From the cell containing the given text, extract its center point as (x, y) coordinate. 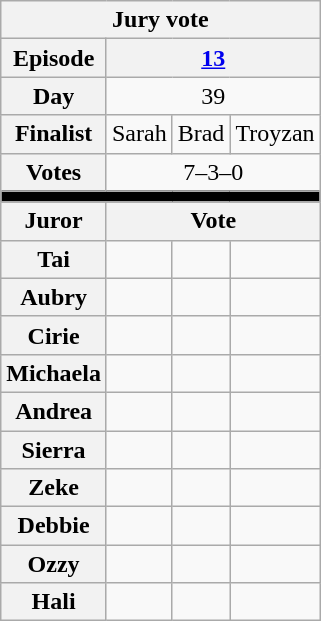
Ozzy (54, 564)
Brad (201, 134)
Jury vote (160, 20)
Sierra (54, 449)
Day (54, 96)
Juror (54, 221)
Troyzan (275, 134)
Michaela (54, 373)
Episode (54, 58)
Hali (54, 602)
Debbie (54, 526)
13 (213, 58)
Cirie (54, 335)
Tai (54, 259)
39 (213, 96)
Sarah (139, 134)
Andrea (54, 411)
Zeke (54, 488)
7–3–0 (213, 172)
Aubry (54, 297)
Votes (54, 172)
Finalist (54, 134)
Vote (213, 221)
